From the cell containing the given text, extract its center point as (x, y) coordinate. 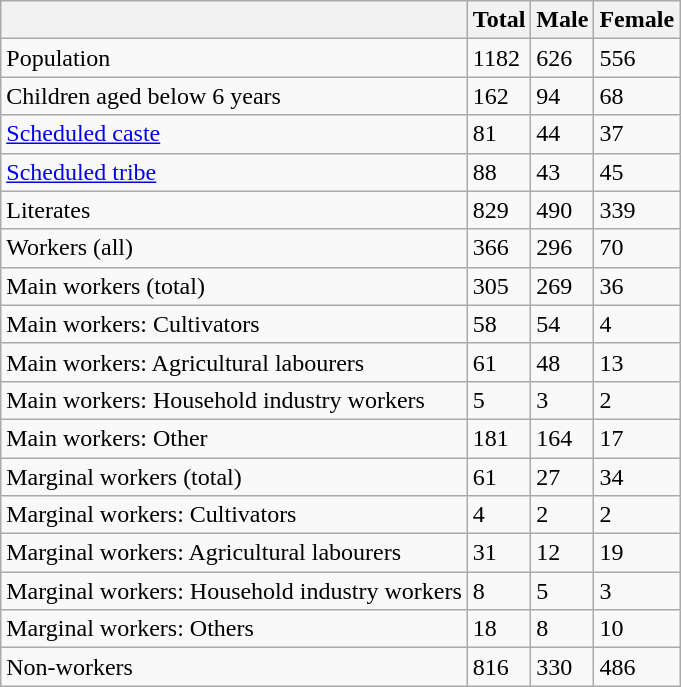
305 (499, 286)
Marginal workers: Agricultural labourers (234, 553)
Main workers: Other (234, 438)
366 (499, 248)
58 (499, 324)
Population (234, 58)
27 (562, 477)
490 (562, 210)
181 (499, 438)
45 (637, 172)
Main workers (total) (234, 286)
36 (637, 286)
19 (637, 553)
Female (637, 20)
626 (562, 58)
70 (637, 248)
18 (499, 629)
339 (637, 210)
Literates (234, 210)
34 (637, 477)
44 (562, 134)
Main workers: Household industry workers (234, 400)
Marginal workers: Others (234, 629)
Marginal workers (total) (234, 477)
Children aged below 6 years (234, 96)
Total (499, 20)
Marginal workers: Cultivators (234, 515)
43 (562, 172)
31 (499, 553)
88 (499, 172)
68 (637, 96)
Male (562, 20)
330 (562, 667)
Workers (all) (234, 248)
Scheduled caste (234, 134)
17 (637, 438)
Scheduled tribe (234, 172)
816 (499, 667)
269 (562, 286)
Main workers: Cultivators (234, 324)
1182 (499, 58)
13 (637, 362)
12 (562, 553)
829 (499, 210)
81 (499, 134)
Non-workers (234, 667)
Marginal workers: Household industry workers (234, 591)
164 (562, 438)
296 (562, 248)
10 (637, 629)
54 (562, 324)
94 (562, 96)
556 (637, 58)
48 (562, 362)
162 (499, 96)
486 (637, 667)
37 (637, 134)
Main workers: Agricultural labourers (234, 362)
